Search for the cell housing the specified text and yield its [X, Y] center coordinate. 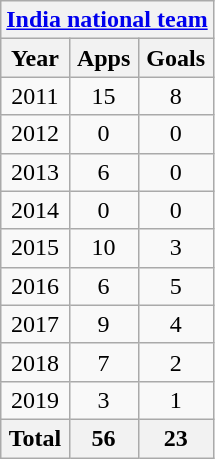
Goals [176, 58]
2013 [35, 172]
Year [35, 58]
Apps [104, 58]
56 [104, 438]
15 [104, 96]
4 [176, 324]
India national team [107, 20]
2014 [35, 210]
2011 [35, 96]
1 [176, 400]
2015 [35, 248]
9 [104, 324]
2017 [35, 324]
2019 [35, 400]
10 [104, 248]
Total [35, 438]
2018 [35, 362]
2 [176, 362]
23 [176, 438]
8 [176, 96]
7 [104, 362]
2012 [35, 134]
2016 [35, 286]
5 [176, 286]
